Determine the [x, y] coordinate at the center of the cell enclosing the given text.  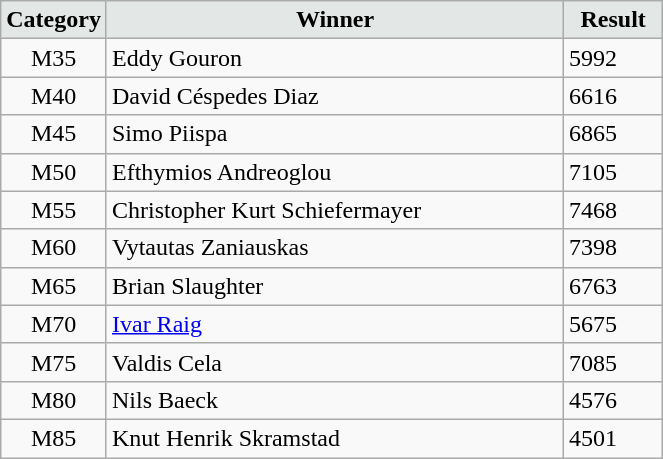
7398 [614, 248]
M40 [54, 96]
M75 [54, 362]
7105 [614, 172]
Vytautas Zaniauskas [334, 248]
Brian Slaughter [334, 286]
M45 [54, 134]
7468 [614, 210]
Eddy Gouron [334, 58]
M80 [54, 400]
4576 [614, 400]
Simo Piispa [334, 134]
6865 [614, 134]
M35 [54, 58]
M50 [54, 172]
5992 [614, 58]
Nils Baeck [334, 400]
M65 [54, 286]
4501 [614, 438]
M85 [54, 438]
Winner [334, 20]
Valdis Cela [334, 362]
Christopher Kurt Schiefermayer [334, 210]
Category [54, 20]
David Céspedes Diaz [334, 96]
5675 [614, 324]
M70 [54, 324]
Ivar Raig [334, 324]
6616 [614, 96]
Knut Henrik Skramstad [334, 438]
M55 [54, 210]
7085 [614, 362]
Result [614, 20]
M60 [54, 248]
6763 [614, 286]
Efthymios Andreoglou [334, 172]
